Identify which cell holds the provided text, then report its (X, Y) central coordinate. 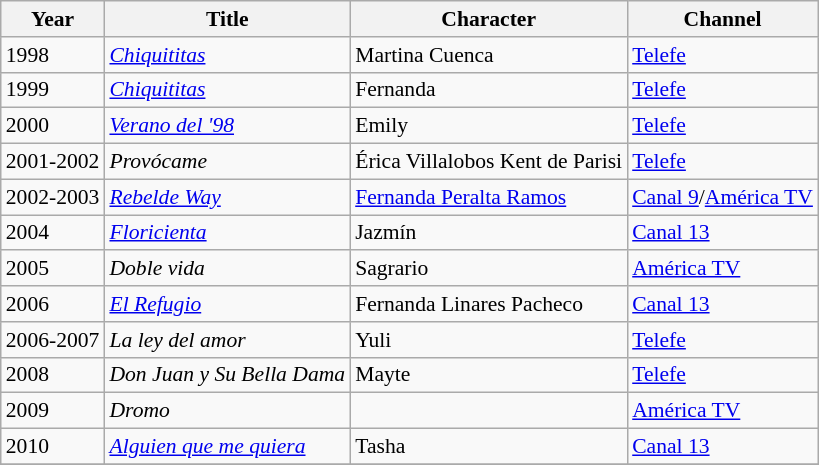
Doble vida (227, 269)
2004 (53, 233)
Canal 9/América TV (722, 197)
2006 (53, 304)
Floricienta (227, 233)
1999 (53, 90)
2005 (53, 269)
Verano del '98 (227, 126)
2009 (53, 411)
Fernanda Peralta Ramos (488, 197)
Dromo (227, 411)
Title (227, 19)
2002-2003 (53, 197)
Jazmín (488, 233)
Emily (488, 126)
1998 (53, 55)
Mayte (488, 375)
Fernanda Linares Pacheco (488, 304)
2006-2007 (53, 340)
Fernanda (488, 90)
2008 (53, 375)
2010 (53, 447)
El Refugio (227, 304)
Provócame (227, 162)
Alguien que me quiera (227, 447)
Character (488, 19)
Yuli (488, 340)
2000 (53, 126)
2001-2002 (53, 162)
Rebelde Way (227, 197)
Year (53, 19)
Sagrario (488, 269)
Channel (722, 19)
Érica Villalobos Kent de Parisi (488, 162)
La ley del amor (227, 340)
Martina Cuenca (488, 55)
Don Juan y Su Bella Dama (227, 375)
Tasha (488, 447)
